Extract the [X, Y] coordinate from the center of the cell holding the provided text.  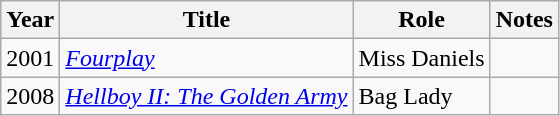
Year [30, 20]
Notes [524, 20]
Role [422, 20]
Title [206, 20]
Hellboy II: The Golden Army [206, 96]
Miss Daniels [422, 58]
2001 [30, 58]
Bag Lady [422, 96]
Fourplay [206, 58]
2008 [30, 96]
